Output the (X, Y) coordinate of the center of the cell containing the given text.  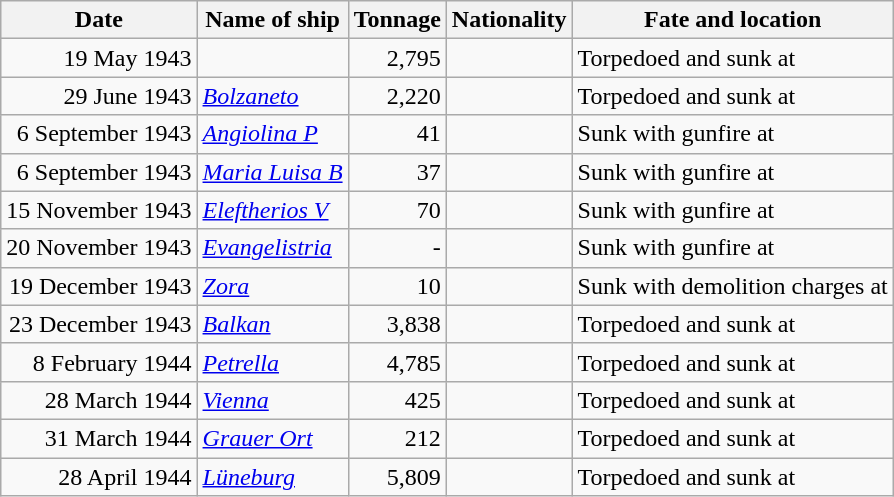
20 November 1943 (99, 248)
425 (397, 400)
Evangelistria (272, 248)
Balkan (272, 324)
37 (397, 172)
Grauer Ort (272, 438)
10 (397, 286)
Vienna (272, 400)
28 April 1944 (99, 477)
5,809 (397, 477)
Angiolina P (272, 134)
Lüneburg (272, 477)
Zora (272, 286)
212 (397, 438)
70 (397, 210)
28 March 1944 (99, 400)
29 June 1943 (99, 96)
Bolzaneto (272, 96)
- (397, 248)
3,838 (397, 324)
41 (397, 134)
19 May 1943 (99, 58)
19 December 1943 (99, 286)
Maria Luisa B (272, 172)
Name of ship (272, 20)
15 November 1943 (99, 210)
2,795 (397, 58)
Sunk with demolition charges at (732, 286)
23 December 1943 (99, 324)
Fate and location (732, 20)
Eleftherios V (272, 210)
Tonnage (397, 20)
2,220 (397, 96)
Nationality (509, 20)
4,785 (397, 362)
Petrella (272, 362)
Date (99, 20)
8 February 1944 (99, 362)
31 March 1944 (99, 438)
